Extract the (X, Y) coordinate from the center of the cell holding the provided text.  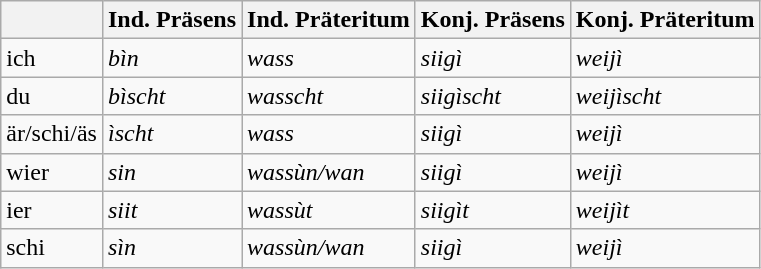
sìn (172, 248)
Ind. Präteritum (329, 20)
siigìscht (492, 96)
weijìt (665, 210)
sin (172, 172)
du (52, 96)
siigìt (492, 210)
ier (52, 210)
wasscht (329, 96)
schi (52, 248)
Ind. Präsens (172, 20)
Konj. Präsens (492, 20)
ìscht (172, 134)
wier (52, 172)
siit (172, 210)
bìn (172, 58)
är/schi/äs (52, 134)
bìscht (172, 96)
Konj. Präteritum (665, 20)
ich (52, 58)
wassùt (329, 210)
weijìscht (665, 96)
